Provide the [X, Y] coordinate of the cell's center where the given text is located.  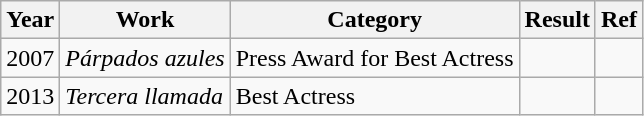
Year [30, 20]
Press Award for Best Actress [374, 58]
Párpados azules [145, 58]
2013 [30, 96]
Tercera llamada [145, 96]
Category [374, 20]
2007 [30, 58]
Work [145, 20]
Ref [618, 20]
Best Actress [374, 96]
Result [557, 20]
